From the cell containing the given text, extract its center point as (X, Y) coordinate. 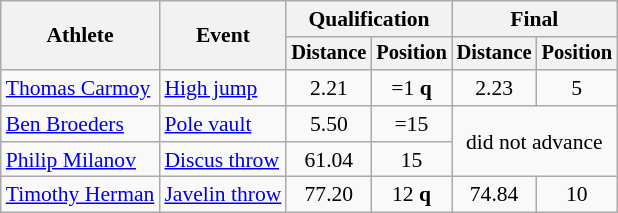
Pole vault (222, 124)
61.04 (328, 160)
2.21 (328, 88)
Timothy Herman (80, 195)
12 q (411, 195)
10 (577, 195)
74.84 (494, 195)
77.20 (328, 195)
Final (534, 19)
Ben Broeders (80, 124)
Thomas Carmoy (80, 88)
15 (411, 160)
Philip Milanov (80, 160)
Event (222, 36)
Qualification (368, 19)
Discus throw (222, 160)
did not advance (534, 142)
=15 (411, 124)
Javelin throw (222, 195)
2.23 (494, 88)
5.50 (328, 124)
High jump (222, 88)
Athlete (80, 36)
=1 q (411, 88)
5 (577, 88)
